Find where the given text appears and provide that cell's center as (X, Y) coordinate. 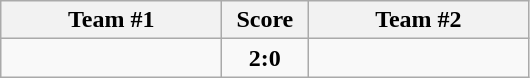
Team #1 (112, 20)
Score (265, 20)
2:0 (265, 58)
Team #2 (418, 20)
